Capture the cell that displays the provided text and extract its (x, y) central coordinate. 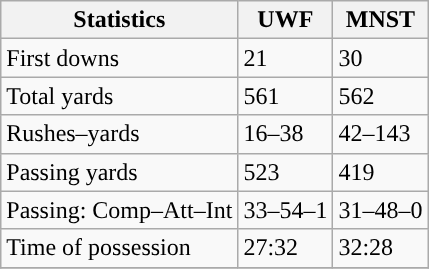
Rushes–yards (120, 134)
First downs (120, 58)
523 (286, 172)
562 (380, 96)
31–48–0 (380, 210)
Statistics (120, 20)
42–143 (380, 134)
33–54–1 (286, 210)
32:28 (380, 248)
561 (286, 96)
Passing yards (120, 172)
Total yards (120, 96)
Passing: Comp–Att–Int (120, 210)
30 (380, 58)
UWF (286, 20)
419 (380, 172)
16–38 (286, 134)
Time of possession (120, 248)
27:32 (286, 248)
21 (286, 58)
MNST (380, 20)
